For the text-containing cell, return its midpoint in [x, y] coordinate format. 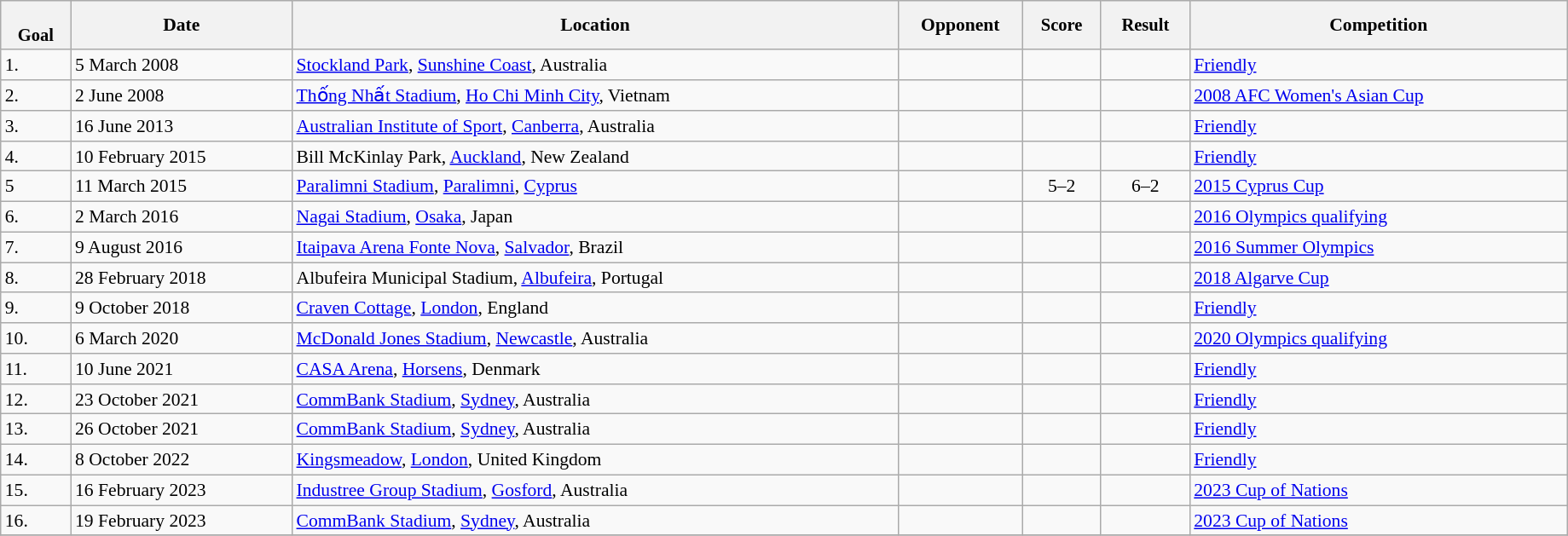
CASA Arena, Horsens, Denmark [595, 369]
Kingsmeadow, London, United Kingdom [595, 460]
13. [36, 429]
Craven Cottage, London, England [595, 308]
Nagai Stadium, Osaka, Japan [595, 217]
Stockland Park, Sunshine Coast, Australia [595, 66]
6–2 [1145, 187]
Score [1062, 26]
7. [36, 248]
1. [36, 66]
Paralimni Stadium, Paralimni, Cyprus [595, 187]
Thống Nhất Stadium, Ho Chi Minh City, Vietnam [595, 95]
9 August 2016 [182, 248]
2015 Cyprus Cup [1378, 187]
6 March 2020 [182, 338]
16 June 2013 [182, 126]
15. [36, 491]
19 February 2023 [182, 521]
Date [182, 26]
2 March 2016 [182, 217]
Australian Institute of Sport, Canberra, Australia [595, 126]
Albufeira Municipal Stadium, Albufeira, Portugal [595, 278]
23 October 2021 [182, 400]
McDonald Jones Stadium, Newcastle, Australia [595, 338]
Result [1145, 26]
8 October 2022 [182, 460]
28 February 2018 [182, 278]
Goal [36, 26]
11 March 2015 [182, 187]
9. [36, 308]
2018 Algarve Cup [1378, 278]
5 March 2008 [182, 66]
2 June 2008 [182, 95]
2008 AFC Women's Asian Cup [1378, 95]
9 October 2018 [182, 308]
11. [36, 369]
16. [36, 521]
10. [36, 338]
Bill McKinlay Park, Auckland, New Zealand [595, 157]
4. [36, 157]
2016 Olympics qualifying [1378, 217]
14. [36, 460]
3. [36, 126]
6. [36, 217]
16 February 2023 [182, 491]
Itaipava Arena Fonte Nova, Salvador, Brazil [595, 248]
10 June 2021 [182, 369]
10 February 2015 [182, 157]
Industree Group Stadium, Gosford, Australia [595, 491]
Location [595, 26]
5 [36, 187]
2020 Olympics qualifying [1378, 338]
12. [36, 400]
2. [36, 95]
Opponent [960, 26]
26 October 2021 [182, 429]
8. [36, 278]
5–2 [1062, 187]
2016 Summer Olympics [1378, 248]
Competition [1378, 26]
